Capture the cell that displays the provided text and extract its [x, y] central coordinate. 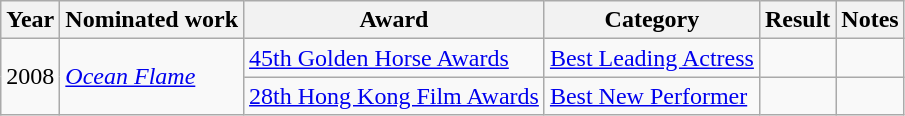
Ocean Flame [152, 77]
Award [394, 20]
45th Golden Horse Awards [394, 58]
28th Hong Kong Film Awards [394, 96]
Best Leading Actress [652, 58]
Year [30, 20]
Best New Performer [652, 96]
2008 [30, 77]
Nominated work [152, 20]
Notes [870, 20]
Result [797, 20]
Category [652, 20]
